Determine the (X, Y) coordinate at the center of the cell enclosing the given text.  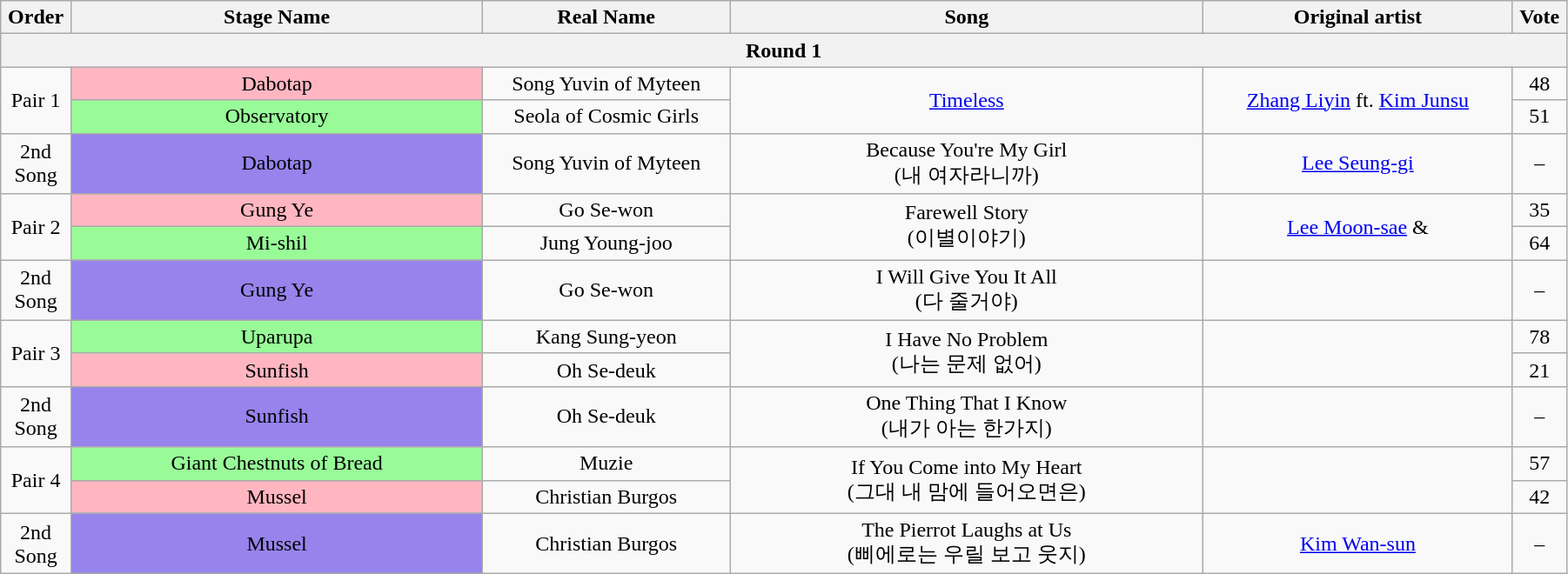
Pair 2 (37, 227)
Because You're My Girl(내 여자라니까) (967, 164)
Seola of Cosmic Girls (606, 117)
64 (1540, 244)
21 (1540, 370)
Pair 1 (37, 100)
35 (1540, 210)
I Will Give You It All(다 줄거야) (967, 290)
Uparupa (277, 337)
51 (1540, 117)
Kang Sung-yeon (606, 337)
42 (1540, 497)
78 (1540, 337)
Pair 3 (37, 353)
Order (37, 17)
Mi-shil (277, 244)
Round 1 (784, 50)
Pair 4 (37, 480)
Muzie (606, 464)
Jung Young-joo (606, 244)
Farewell Story(이별이야기) (967, 227)
Timeless (967, 100)
Giant Chestnuts of Bread (277, 464)
Observatory (277, 117)
One Thing That I Know(내가 아는 한가지) (967, 417)
57 (1540, 464)
Original artist (1357, 17)
Stage Name (277, 17)
The Pierrot Laughs at Us(삐에로는 우릴 보고 웃지) (967, 544)
If You Come into My Heart(그대 내 맘에 들어오면은) (967, 480)
I Have No Problem(나는 문제 없어) (967, 353)
Lee Moon-sae & (1357, 227)
Vote (1540, 17)
Lee Seung-gi (1357, 164)
Kim Wan-sun (1357, 544)
Real Name (606, 17)
Song (967, 17)
48 (1540, 83)
Zhang Liyin ft. Kim Junsu (1357, 100)
